Identify which cell holds the provided text, then report its [x, y] central coordinate. 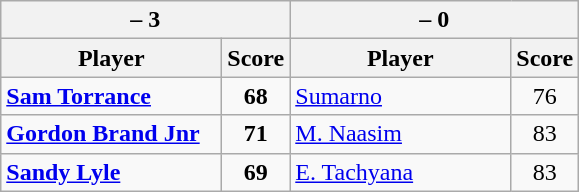
76 [545, 96]
68 [256, 96]
Sumarno [400, 96]
E. Tachyana [400, 172]
– 3 [146, 20]
Gordon Brand Jnr [112, 134]
71 [256, 134]
69 [256, 172]
M. Naasim [400, 134]
– 0 [434, 20]
Sandy Lyle [112, 172]
Sam Torrance [112, 96]
